Pinpoint the cell where the given text exists, returning its [X, Y] midpoint coordinate. 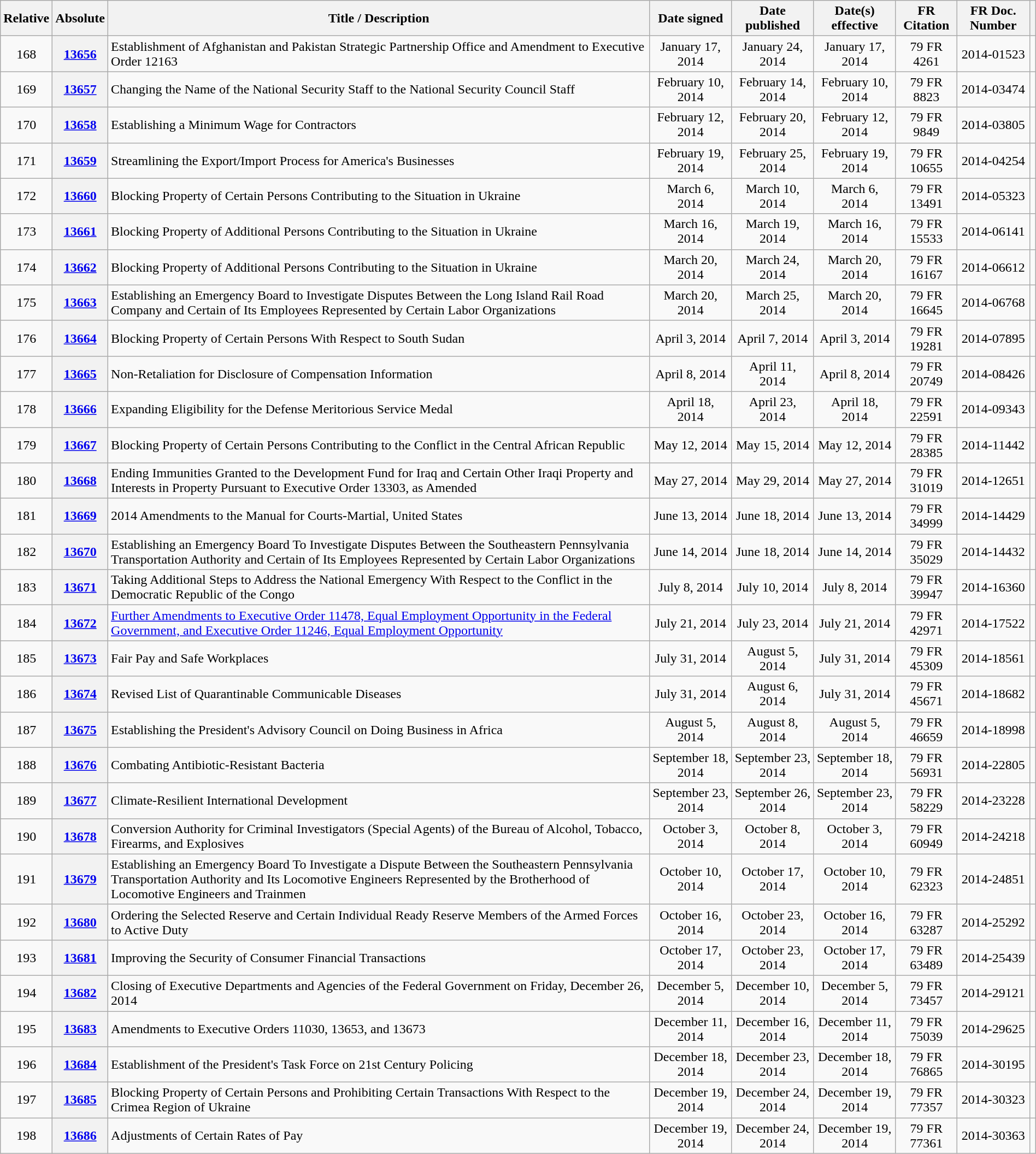
181 [26, 516]
13656 [80, 54]
13670 [80, 552]
January 24, 2014 [773, 54]
2014-18998 [993, 729]
79 FR 10655 [926, 161]
178 [26, 409]
Blocking Property of Certain Persons Contributing to the Conflict in the Central African Republic [379, 445]
13679 [80, 879]
13657 [80, 90]
December 16, 2014 [773, 1029]
79 FR 63489 [926, 958]
79 FR 46659 [926, 729]
182 [26, 552]
Amendments to Executive Orders 11030, 13653, and 13673 [379, 1029]
Establishment of the President's Task Force on 21st Century Policing [379, 1065]
2014-24218 [993, 836]
2014-05323 [993, 196]
13658 [80, 125]
79 FR 77361 [926, 1136]
189 [26, 800]
FR Citation [926, 19]
13672 [80, 623]
79 FR 35029 [926, 552]
Title / Description [379, 19]
79 FR 20749 [926, 374]
79 FR 19281 [926, 338]
Revised List of Quarantinable Communicable Diseases [379, 694]
Streamlining the Export/Import Process for America's Businesses [379, 161]
79 FR 39947 [926, 587]
2014-06768 [993, 303]
79 FR 45309 [926, 658]
187 [26, 729]
185 [26, 658]
Adjustments of Certain Rates of Pay [379, 1136]
March 19, 2014 [773, 232]
174 [26, 267]
13681 [80, 958]
13680 [80, 922]
2014-09343 [993, 409]
Improving the Security of Consumer Financial Transactions [379, 958]
180 [26, 481]
September 26, 2014 [773, 800]
13666 [80, 409]
2014-06612 [993, 267]
Changing the Name of the National Security Staff to the National Security Council Staff [379, 90]
79 FR 4261 [926, 54]
February 14, 2014 [773, 90]
April 11, 2014 [773, 374]
August 8, 2014 [773, 729]
March 24, 2014 [773, 267]
Combating Antibiotic-Resistant Bacteria [379, 765]
79 FR 22591 [926, 409]
196 [26, 1065]
March 10, 2014 [773, 196]
2014-16360 [993, 587]
May 29, 2014 [773, 481]
13667 [80, 445]
13674 [80, 694]
79 FR 15533 [926, 232]
79 FR 73457 [926, 993]
Relative [26, 19]
Expanding Eligibility for the Defense Meritorious Service Medal [379, 409]
13664 [80, 338]
79 FR 28385 [926, 445]
197 [26, 1100]
2014-03805 [993, 125]
79 FR 13491 [926, 196]
13682 [80, 993]
190 [26, 836]
Ordering the Selected Reserve and Certain Individual Ready Reserve Members of the Armed Forces to Active Duty [379, 922]
April 7, 2014 [773, 338]
Fair Pay and Safe Workplaces [379, 658]
December 23, 2014 [773, 1065]
13659 [80, 161]
Blocking Property of Certain Persons and Prohibiting Certain Transactions With Respect to the Crimea Region of Ukraine [379, 1100]
October 8, 2014 [773, 836]
79 FR 62323 [926, 879]
2014-29121 [993, 993]
2014-29625 [993, 1029]
13661 [80, 232]
Absolute [80, 19]
2014-14432 [993, 552]
Blocking Property of Certain Persons With Respect to South Sudan [379, 338]
173 [26, 232]
2014-11442 [993, 445]
Taking Additional Steps to Address the National Emergency With Respect to the Conflict in the Democratic Republic of the Congo [379, 587]
13662 [80, 267]
2014-18561 [993, 658]
2014-12651 [993, 481]
Establishment of Afghanistan and Pakistan Strategic Partnership Office and Amendment to Executive Order 12163 [379, 54]
177 [26, 374]
2014-23228 [993, 800]
172 [26, 196]
Date(s) effective [855, 19]
195 [26, 1029]
176 [26, 338]
2014-17522 [993, 623]
Date signed [691, 19]
2014-25439 [993, 958]
183 [26, 587]
March 25, 2014 [773, 303]
13685 [80, 1100]
79 FR 58229 [926, 800]
79 FR 34999 [926, 516]
13668 [80, 481]
194 [26, 993]
79 FR 63287 [926, 922]
13675 [80, 729]
July 23, 2014 [773, 623]
December 10, 2014 [773, 993]
February 25, 2014 [773, 161]
186 [26, 694]
2014-30323 [993, 1100]
79 FR 77357 [926, 1100]
13683 [80, 1029]
Non-Retaliation for Disclosure of Compensation Information [379, 374]
79 FR 9849 [926, 125]
170 [26, 125]
79 FR 45671 [926, 694]
13684 [80, 1065]
2014-18682 [993, 694]
Date published [773, 19]
February 20, 2014 [773, 125]
FR Doc. Number [993, 19]
198 [26, 1136]
13673 [80, 658]
79 FR 75039 [926, 1029]
2014-24851 [993, 879]
168 [26, 54]
13663 [80, 303]
2014-30363 [993, 1136]
79 FR 76865 [926, 1065]
13686 [80, 1136]
179 [26, 445]
2014-08426 [993, 374]
Climate-Resilient International Development [379, 800]
May 15, 2014 [773, 445]
2014-22805 [993, 765]
2014-30195 [993, 1065]
2014-01523 [993, 54]
2014-07895 [993, 338]
79 FR 8823 [926, 90]
192 [26, 922]
2014-06141 [993, 232]
184 [26, 623]
2014 Amendments to the Manual for Courts-Martial, United States [379, 516]
13678 [80, 836]
April 23, 2014 [773, 409]
2014-14429 [993, 516]
188 [26, 765]
13671 [80, 587]
79 FR 16645 [926, 303]
July 10, 2014 [773, 587]
171 [26, 161]
193 [26, 958]
August 6, 2014 [773, 694]
13676 [80, 765]
79 FR 42971 [926, 623]
Closing of Executive Departments and Agencies of the Federal Government on Friday, December 26, 2014 [379, 993]
13660 [80, 196]
79 FR 56931 [926, 765]
175 [26, 303]
13677 [80, 800]
13665 [80, 374]
Establishing a Minimum Wage for Contractors [379, 125]
2014-25292 [993, 922]
Establishing the President's Advisory Council on Doing Business in Africa [379, 729]
191 [26, 879]
79 FR 16167 [926, 267]
2014-04254 [993, 161]
Blocking Property of Certain Persons Contributing to the Situation in Ukraine [379, 196]
13669 [80, 516]
79 FR 31019 [926, 481]
169 [26, 90]
2014-03474 [993, 90]
79 FR 60949 [926, 836]
Conversion Authority for Criminal Investigators (Special Agents) of the Bureau of Alcohol, Tobacco, Firearms, and Explosives [379, 836]
